Extract the [X, Y] coordinate from the center of the cell holding the provided text.  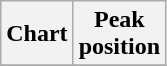
Chart [37, 34]
Peakposition [119, 34]
